Provide the (X, Y) coordinate of the cell's center where the given text is located.  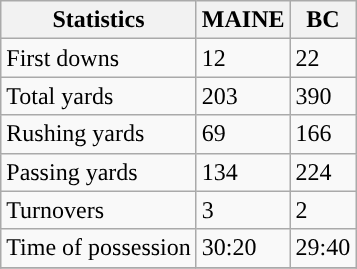
134 (243, 172)
Turnovers (99, 210)
224 (323, 172)
Passing yards (99, 172)
3 (243, 210)
166 (323, 134)
Rushing yards (99, 134)
203 (243, 96)
12 (243, 58)
2 (323, 210)
Total yards (99, 96)
MAINE (243, 20)
Statistics (99, 20)
BC (323, 20)
29:40 (323, 248)
First downs (99, 58)
69 (243, 134)
390 (323, 96)
30:20 (243, 248)
Time of possession (99, 248)
22 (323, 58)
